Detect which cell encompasses the target text, then output its (x, y) center coordinate. 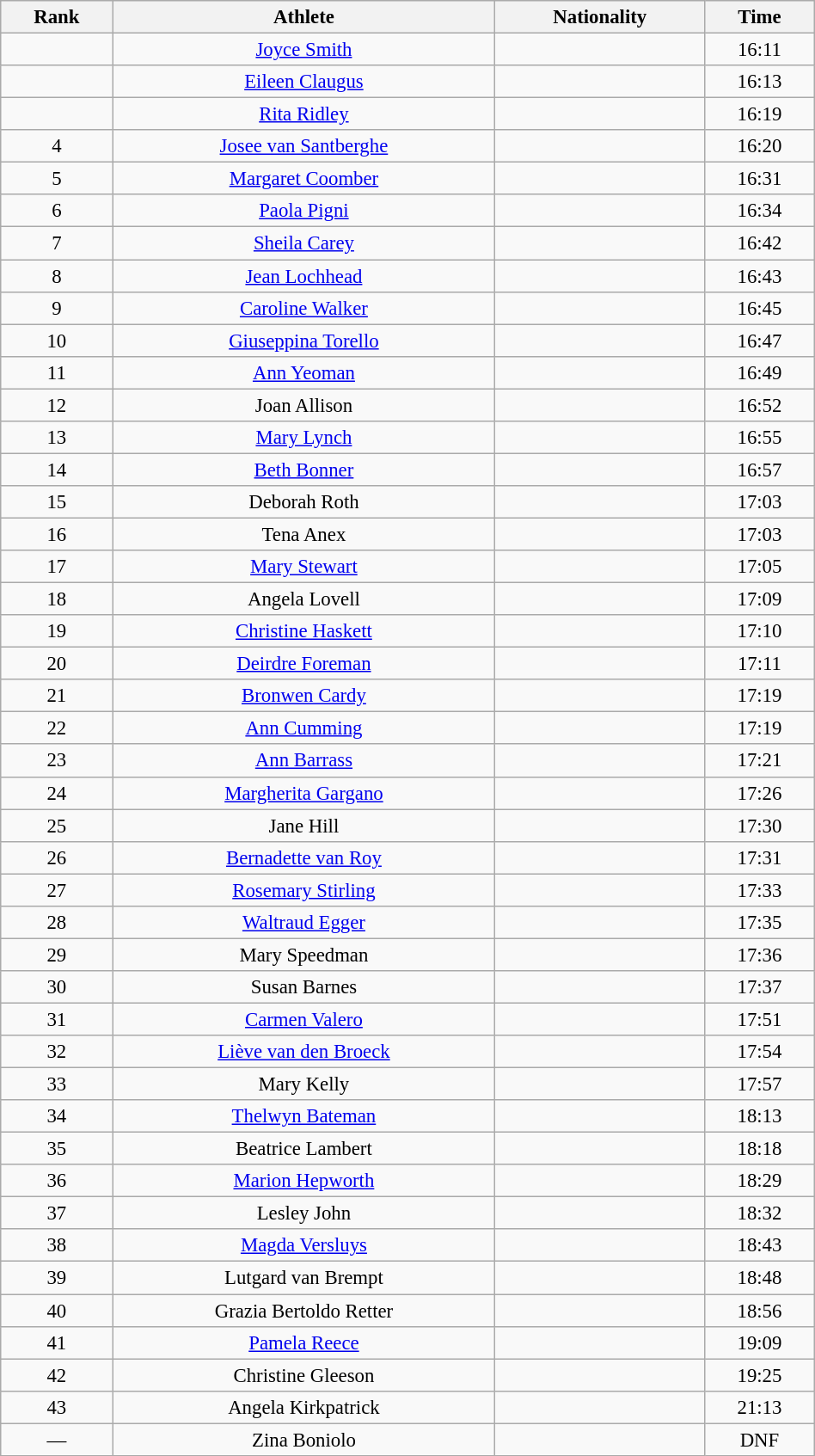
Zina Boniolo (304, 1440)
Rosemary Stirling (304, 890)
Mary Speedman (304, 955)
Lutgard van Brempt (304, 1278)
37 (57, 1213)
6 (57, 211)
12 (57, 405)
17 (57, 567)
16:45 (760, 308)
Beth Bonner (304, 470)
18:13 (760, 1116)
18:43 (760, 1246)
16:19 (760, 114)
17:30 (760, 826)
27 (57, 890)
— (57, 1440)
18:56 (760, 1311)
16:31 (760, 179)
Lesley John (304, 1213)
18:32 (760, 1213)
17:05 (760, 567)
19:09 (760, 1342)
28 (57, 923)
19 (57, 631)
16:52 (760, 405)
Mary Kelly (304, 1084)
29 (57, 955)
18:18 (760, 1149)
Mary Lynch (304, 438)
Nationality (600, 17)
32 (57, 1052)
17:35 (760, 923)
DNF (760, 1440)
17:33 (760, 890)
34 (57, 1116)
23 (57, 761)
16:47 (760, 341)
Paola Pigni (304, 211)
Pamela Reece (304, 1342)
16:11 (760, 50)
Margherita Gargano (304, 793)
16:55 (760, 438)
8 (57, 276)
41 (57, 1342)
16:49 (760, 372)
17:57 (760, 1084)
Athlete (304, 17)
25 (57, 826)
Giuseppina Torello (304, 341)
18:48 (760, 1278)
Waltraud Egger (304, 923)
33 (57, 1084)
Jane Hill (304, 826)
Angela Lovell (304, 599)
16:57 (760, 470)
Beatrice Lambert (304, 1149)
Angela Kirkpatrick (304, 1407)
4 (57, 146)
5 (57, 179)
30 (57, 987)
Eileen Claugus (304, 82)
Time (760, 17)
17:31 (760, 857)
14 (57, 470)
17:09 (760, 599)
Ann Yeoman (304, 372)
17:51 (760, 1019)
22 (57, 728)
Mary Stewart (304, 567)
17:36 (760, 955)
Deirdre Foreman (304, 664)
Grazia Bertoldo Retter (304, 1311)
39 (57, 1278)
40 (57, 1311)
9 (57, 308)
11 (57, 372)
7 (57, 243)
36 (57, 1181)
19:25 (760, 1375)
Thelwyn Bateman (304, 1116)
35 (57, 1149)
Deborah Roth (304, 502)
21 (57, 696)
Christine Haskett (304, 631)
16:34 (760, 211)
Tena Anex (304, 534)
18:29 (760, 1181)
17:11 (760, 664)
42 (57, 1375)
17:21 (760, 761)
17:37 (760, 987)
16:20 (760, 146)
31 (57, 1019)
Susan Barnes (304, 987)
21:13 (760, 1407)
24 (57, 793)
Joyce Smith (304, 50)
17:54 (760, 1052)
16:43 (760, 276)
Sheila Carey (304, 243)
Caroline Walker (304, 308)
Christine Gleeson (304, 1375)
16 (57, 534)
43 (57, 1407)
Joan Allison (304, 405)
10 (57, 341)
Magda Versluys (304, 1246)
Rank (57, 17)
13 (57, 438)
20 (57, 664)
Carmen Valero (304, 1019)
Marion Hepworth (304, 1181)
Josee van Santberghe (304, 146)
Bronwen Cardy (304, 696)
17:10 (760, 631)
16:13 (760, 82)
Ann Barrass (304, 761)
18 (57, 599)
Rita Ridley (304, 114)
17:26 (760, 793)
Jean Lochhead (304, 276)
Margaret Coomber (304, 179)
15 (57, 502)
26 (57, 857)
Bernadette van Roy (304, 857)
Liève van den Broeck (304, 1052)
16:42 (760, 243)
Ann Cumming (304, 728)
38 (57, 1246)
